Output the [x, y] coordinate of the center of the cell containing the given text.  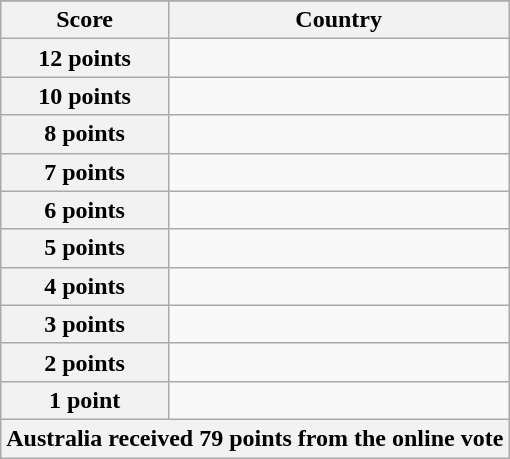
2 points [85, 362]
Score [85, 20]
5 points [85, 248]
Australia received 79 points from the online vote [255, 438]
Country [338, 20]
6 points [85, 210]
10 points [85, 96]
8 points [85, 134]
3 points [85, 324]
1 point [85, 400]
4 points [85, 286]
12 points [85, 58]
7 points [85, 172]
